Search for the cell housing the specified text and yield its (X, Y) center coordinate. 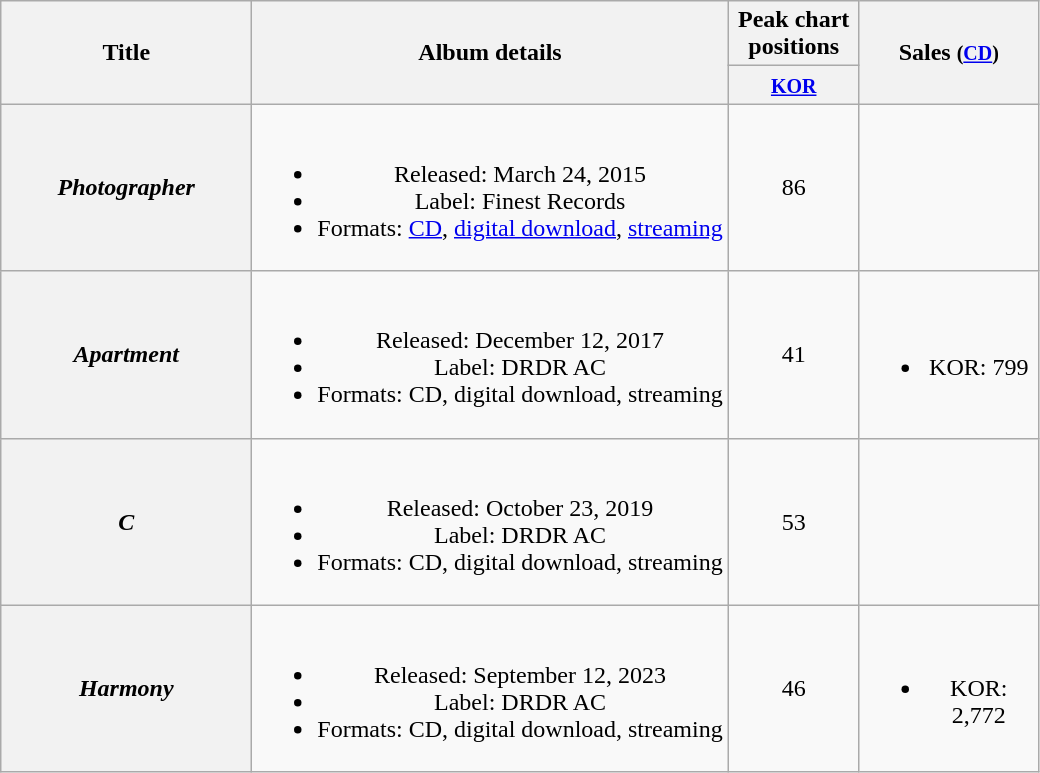
Released: March 24, 2015Label: Finest RecordsFormats: CD, digital download, streaming (490, 188)
C (126, 522)
Released: October 23, 2019Label: DRDR ACFormats: CD, digital download, streaming (490, 522)
53 (794, 522)
Released: December 12, 2017Label: DRDR ACFormats: CD, digital download, streaming (490, 354)
Album details (490, 52)
Released: September 12, 2023Label: DRDR ACFormats: CD, digital download, streaming (490, 688)
Title (126, 52)
Photographer (126, 188)
Apartment (126, 354)
86 (794, 188)
Harmony (126, 688)
Sales (CD) (948, 52)
KOR (794, 85)
46 (794, 688)
41 (794, 354)
Peak chart positions (794, 34)
KOR: 2,772 (948, 688)
KOR: 799 (948, 354)
